Provide the [x, y] coordinate of the cell's center where the given text is located.  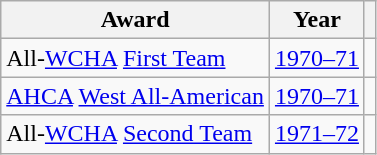
AHCA West All-American [136, 96]
All-WCHA First Team [136, 58]
1971–72 [316, 134]
Year [316, 20]
Award [136, 20]
All-WCHA Second Team [136, 134]
